Extract the [x, y] coordinate from the center of the cell holding the provided text.  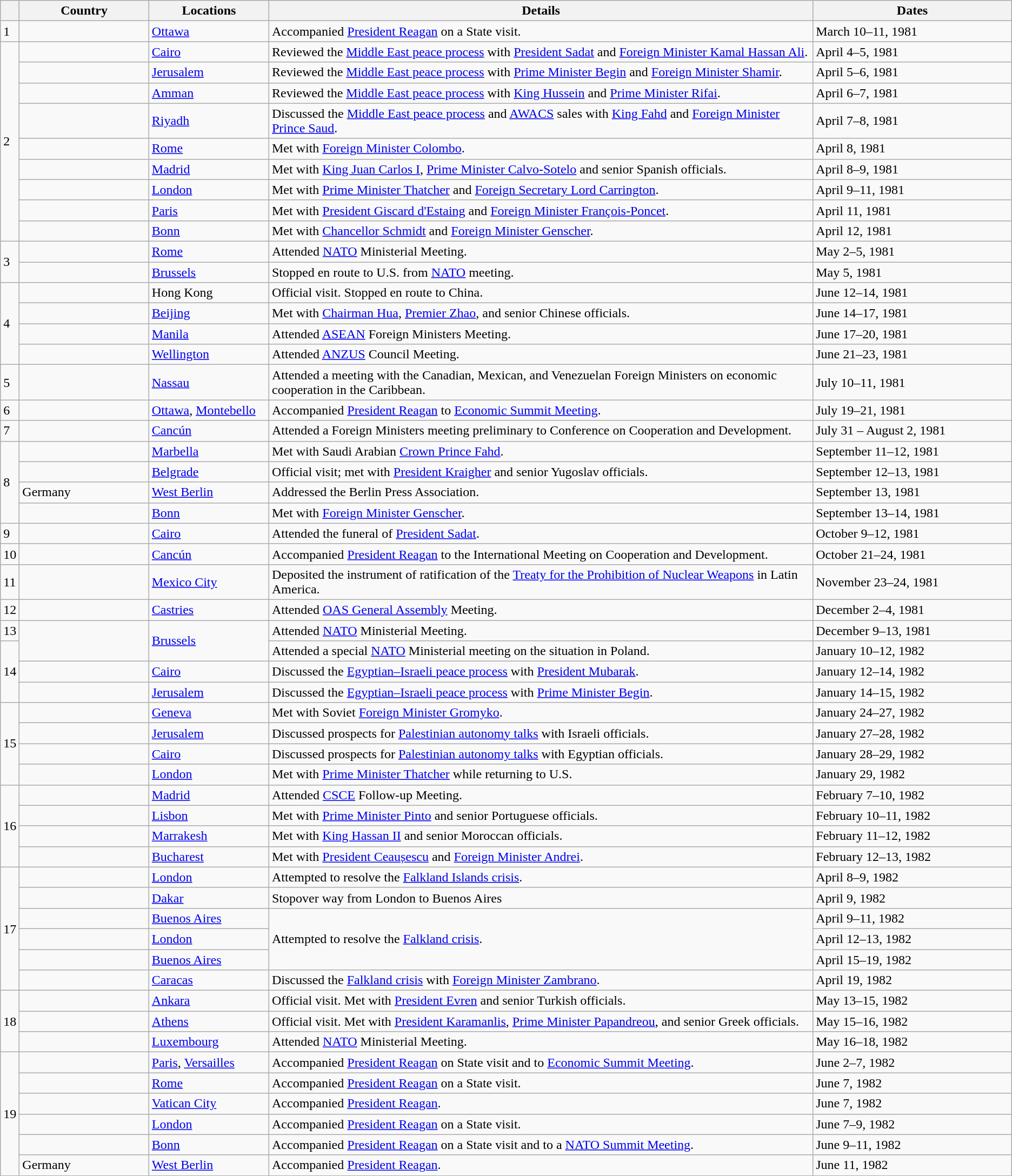
April 8, 1981 [913, 149]
Amman [209, 93]
April 8–9, 1982 [913, 877]
Mexico City [209, 582]
April 9, 1982 [913, 898]
Beijing [209, 313]
January 27–28, 1982 [913, 733]
February 12–13, 1982 [913, 857]
April 12–13, 1982 [913, 939]
Discussed prospects for Palestinian autonomy talks with Egyptian officials. [541, 754]
June 14–17, 1981 [913, 313]
April 11, 1981 [913, 210]
September 12–13, 1981 [913, 472]
Ottawa [209, 31]
September 11–12, 1981 [913, 451]
9 [10, 533]
13 [10, 631]
Attempted to resolve the Falkland crisis. [541, 939]
Accompanied President Reagan on State visit and to Economic Summit Meeting. [541, 1063]
September 13, 1981 [913, 492]
Country [84, 11]
Official visit. Met with President Karamanlis, Prime Minister Papandreou, and senior Greek officials. [541, 1021]
Discussed the Middle East peace process and AWACS sales with King Fahd and Foreign Minister Prince Saud. [541, 121]
Met with President Ceaușescu and Foreign Minister Andrei. [541, 857]
Marrakesh [209, 836]
February 7–10, 1982 [913, 795]
Ankara [209, 1001]
Attempted to resolve the Falkland Islands crisis. [541, 877]
December 9–13, 1981 [913, 631]
3 [10, 262]
Discussed prospects for Palestinian autonomy talks with Israeli officials. [541, 733]
Accompanied President Reagan to Economic Summit Meeting. [541, 410]
April 6–7, 1981 [913, 93]
2 [10, 142]
Attended a meeting with the Canadian, Mexican, and Venezuelan Foreign Ministers on economic cooperation in the Caribbean. [541, 383]
6 [10, 410]
April 5–6, 1981 [913, 72]
April 9–11, 1981 [913, 190]
Attended a special NATO Ministerial meeting on the situation in Poland. [541, 651]
Dates [913, 11]
11 [10, 582]
October 21–24, 1981 [913, 554]
Official visit. Met with President Evren and senior Turkish officials. [541, 1001]
Met with President Giscard d'Estaing and Foreign Minister François-Poncet. [541, 210]
16 [10, 826]
April 7–8, 1981 [913, 121]
April 9–11, 1982 [913, 918]
June 9–11, 1982 [913, 1145]
Deposited the instrument of ratification of the Treaty for the Prohibition of Nuclear Weapons in Latin America. [541, 582]
Discussed the Falkland crisis with Foreign Minister Zambrano. [541, 980]
Hong Kong [209, 293]
May 16–18, 1982 [913, 1042]
January 28–29, 1982 [913, 754]
Met with Foreign Minister Genscher. [541, 513]
Met with King Hassan II and senior Moroccan officials. [541, 836]
April 12, 1981 [913, 231]
18 [10, 1021]
May 5, 1981 [913, 272]
Reviewed the Middle East peace process with King Hussein and Prime Minister Rifai. [541, 93]
Geneva [209, 713]
December 2–4, 1981 [913, 610]
Paris, Versailles [209, 1063]
September 13–14, 1981 [913, 513]
Addressed the Berlin Press Association. [541, 492]
Reviewed the Middle East peace process with Prime Minister Begin and Foreign Minister Shamir. [541, 72]
Met with Soviet Foreign Minister Gromyko. [541, 713]
Attended the funeral of President Sadat. [541, 533]
Attended CSCE Follow-up Meeting. [541, 795]
4 [10, 324]
November 23–24, 1981 [913, 582]
12 [10, 610]
Vatican City [209, 1104]
Stopped en route to U.S. from NATO meeting. [541, 272]
Met with Prime Minister Thatcher while returning to U.S. [541, 774]
Met with Saudi Arabian Crown Prince Fahd. [541, 451]
Nassau [209, 383]
Belgrade [209, 472]
5 [10, 383]
Attended a Foreign Ministers meeting preliminary to Conference on Cooperation and Development. [541, 431]
June 21–23, 1981 [913, 355]
June 12–14, 1981 [913, 293]
May 15–16, 1982 [913, 1021]
June 11, 1982 [913, 1165]
Met with Prime Minister Thatcher and Foreign Secretary Lord Carrington. [541, 190]
Dakar [209, 898]
Met with Prime Minister Pinto and senior Portuguese officials. [541, 816]
15 [10, 744]
January 24–27, 1982 [913, 713]
April 8–9, 1981 [913, 169]
Riyadh [209, 121]
Lisbon [209, 816]
7 [10, 431]
June 7–9, 1982 [913, 1124]
January 10–12, 1982 [913, 651]
Wellington [209, 355]
Locations [209, 11]
8 [10, 482]
Castries [209, 610]
June 2–7, 1982 [913, 1063]
Met with Foreign Minister Colombo. [541, 149]
Attended ASEAN Foreign Ministers Meeting. [541, 334]
10 [10, 554]
April 15–19, 1982 [913, 959]
April 4–5, 1981 [913, 52]
Reviewed the Middle East peace process with President Sadat and Foreign Minister Kamal Hassan Ali. [541, 52]
April 19, 1982 [913, 980]
Luxembourg [209, 1042]
February 11–12, 1982 [913, 836]
Accompanied President Reagan on a State visit and to a NATO Summit Meeting. [541, 1145]
January 14–15, 1982 [913, 692]
Met with King Juan Carlos I, Prime Minister Calvo-Sotelo and senior Spanish officials. [541, 169]
Discussed the Egyptian–Israeli peace process with President Mubarak. [541, 672]
January 29, 1982 [913, 774]
Accompanied President Reagan to the International Meeting on Cooperation and Development. [541, 554]
March 10–11, 1981 [913, 31]
May 13–15, 1982 [913, 1001]
Stopover way from London to Buenos Aires [541, 898]
October 9–12, 1981 [913, 533]
14 [10, 672]
June 17–20, 1981 [913, 334]
February 10–11, 1982 [913, 816]
May 2–5, 1981 [913, 251]
Official visit. Stopped en route to China. [541, 293]
Ottawa, Montebello [209, 410]
Caracas [209, 980]
Met with Chancellor Schmidt and Foreign Minister Genscher. [541, 231]
Marbella [209, 451]
July 10–11, 1981 [913, 383]
Paris [209, 210]
January 12–14, 1982 [913, 672]
Athens [209, 1021]
Discussed the Egyptian–Israeli peace process with Prime Minister Begin. [541, 692]
Bucharest [209, 857]
July 31 – August 2, 1981 [913, 431]
Official visit; met with President Kraigher and senior Yugoslav officials. [541, 472]
Attended OAS General Assembly Meeting. [541, 610]
Attended ANZUS Council Meeting. [541, 355]
Details [541, 11]
Manila [209, 334]
July 19–21, 1981 [913, 410]
17 [10, 928]
1 [10, 31]
19 [10, 1114]
Met with Chairman Hua, Premier Zhao, and senior Chinese officials. [541, 313]
